Provide the (X, Y) coordinate of the cell's center where the given text is located.  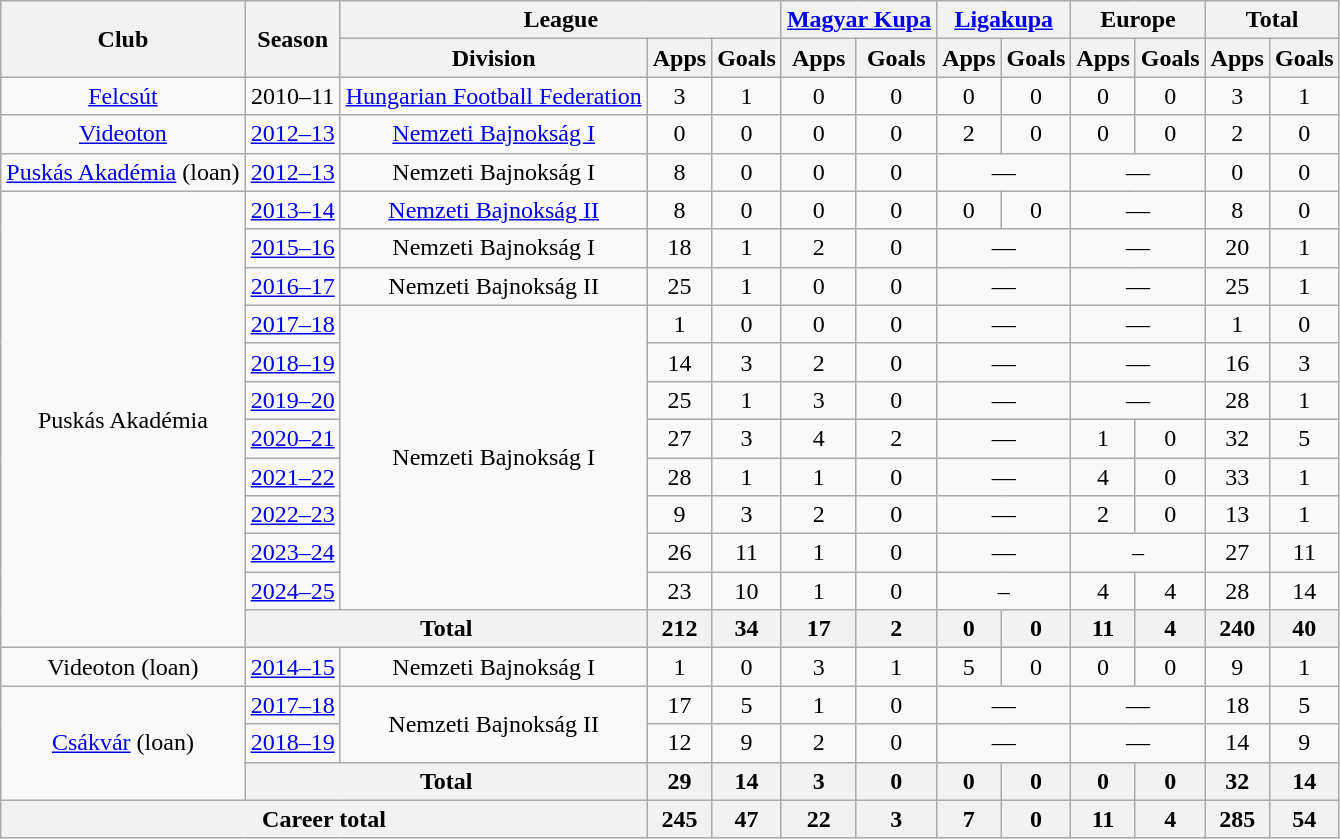
Csákvár (loan) (123, 743)
13 (1237, 515)
54 (1304, 819)
240 (1237, 629)
Puskás Akadémia (123, 420)
Hungarian Football Federation (494, 96)
10 (747, 591)
2019–20 (292, 400)
285 (1237, 819)
245 (679, 819)
2021–22 (292, 477)
20 (1237, 248)
16 (1237, 362)
47 (747, 819)
Magyar Kupa (858, 20)
Ligakupa (1004, 20)
League (560, 20)
23 (679, 591)
12 (679, 743)
Puskás Akadémia (loan) (123, 172)
2023–24 (292, 553)
40 (1304, 629)
2013–14 (292, 210)
33 (1237, 477)
2022–23 (292, 515)
212 (679, 629)
Season (292, 39)
Career total (324, 819)
26 (679, 553)
29 (679, 781)
2020–21 (292, 438)
Videoton (loan) (123, 667)
7 (969, 819)
34 (747, 629)
Europe (1138, 20)
Division (494, 58)
2014–15 (292, 667)
Felcsút (123, 96)
22 (818, 819)
2015–16 (292, 248)
Videoton (123, 134)
2024–25 (292, 591)
Club (123, 39)
2010–11 (292, 96)
2016–17 (292, 286)
